Extract the (x, y) coordinate from the center of the cell holding the provided text.  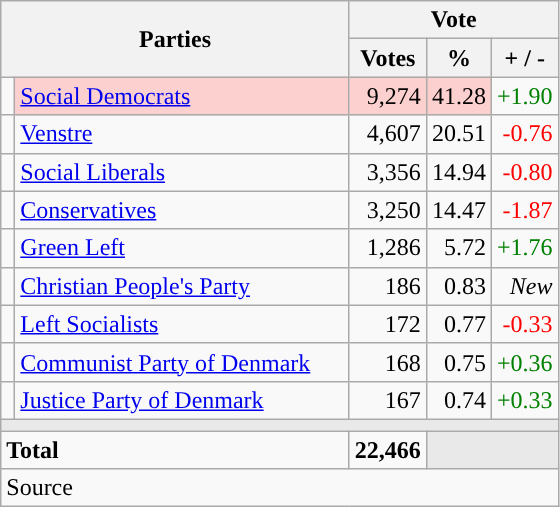
168 (388, 362)
172 (388, 324)
-0.80 (524, 172)
Social Liberals (182, 172)
20.51 (458, 134)
% (458, 58)
-1.87 (524, 210)
+1.90 (524, 96)
+1.76 (524, 248)
3,356 (388, 172)
186 (388, 286)
0.83 (458, 286)
Social Democrats (182, 96)
Total (176, 449)
Christian People's Party (182, 286)
-0.76 (524, 134)
14.94 (458, 172)
Left Socialists (182, 324)
167 (388, 400)
22,466 (388, 449)
Votes (388, 58)
Justice Party of Denmark (182, 400)
14.47 (458, 210)
0.74 (458, 400)
41.28 (458, 96)
Parties (176, 39)
Venstre (182, 134)
New (524, 286)
4,607 (388, 134)
+0.33 (524, 400)
+0.36 (524, 362)
Vote (454, 20)
1,286 (388, 248)
9,274 (388, 96)
Communist Party of Denmark (182, 362)
-0.33 (524, 324)
0.75 (458, 362)
5.72 (458, 248)
0.77 (458, 324)
+ / - (524, 58)
Source (280, 488)
Conservatives (182, 210)
Green Left (182, 248)
3,250 (388, 210)
